Search for the cell housing the specified text and yield its [X, Y] center coordinate. 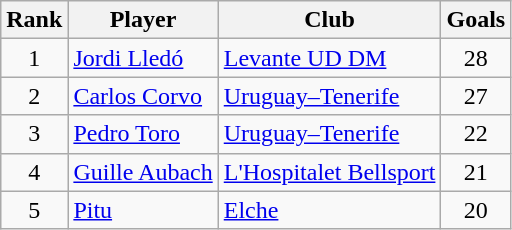
Carlos Corvo [143, 96]
22 [476, 134]
21 [476, 172]
Goals [476, 20]
Pitu [143, 210]
4 [34, 172]
Rank [34, 20]
Club [330, 20]
3 [34, 134]
Player [143, 20]
5 [34, 210]
27 [476, 96]
Jordi Lledó [143, 58]
Pedro Toro [143, 134]
Guille Aubach [143, 172]
20 [476, 210]
L'Hospitalet Bellsport [330, 172]
Elche [330, 210]
28 [476, 58]
1 [34, 58]
2 [34, 96]
Levante UD DM [330, 58]
